Output the [x, y] coordinate of the center of the cell containing the given text.  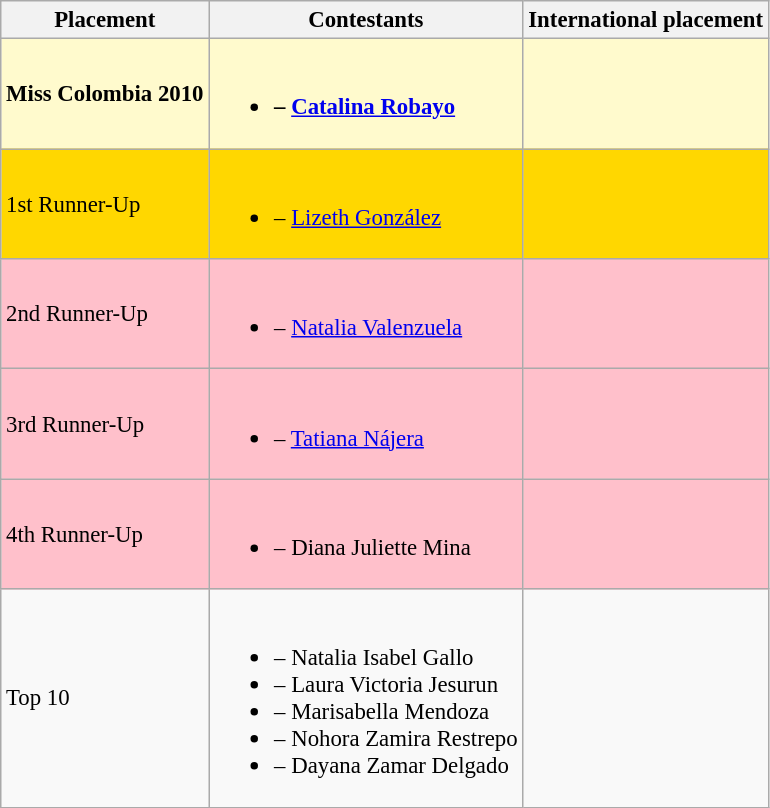
– Diana Juliette Mina [366, 534]
3rd Runner-Up [105, 424]
– Catalina Robayo [366, 94]
Contestants [366, 20]
2nd Runner-Up [105, 314]
Placement [105, 20]
Miss Colombia 2010 [105, 94]
Top 10 [105, 698]
– Natalia Valenzuela [366, 314]
International placement [646, 20]
4th Runner-Up [105, 534]
– Lizeth González [366, 204]
– Tatiana Nájera [366, 424]
– Natalia Isabel Gallo – Laura Victoria Jesurun – Marisabella Mendoza – Nohora Zamira Restrepo – Dayana Zamar Delgado [366, 698]
1st Runner-Up [105, 204]
